Scan for the cell matching the given text and deliver its (X, Y) coordinate at center. 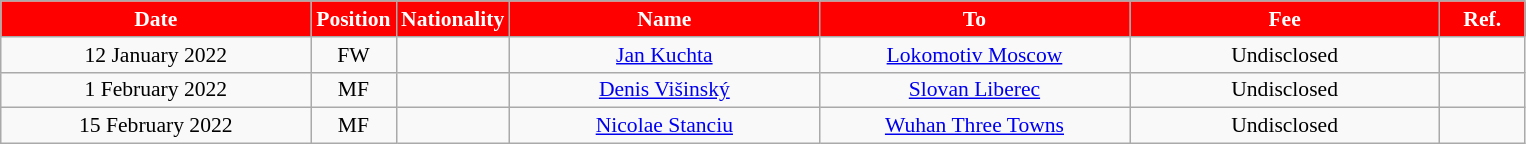
Nationality (452, 19)
Date (156, 19)
Ref. (1482, 19)
Jan Kuchta (664, 55)
1 February 2022 (156, 90)
Wuhan Three Towns (974, 126)
FW (354, 55)
15 February 2022 (156, 126)
Fee (1285, 19)
Denis Višinský (664, 90)
Nicolae Stanciu (664, 126)
To (974, 19)
Name (664, 19)
Slovan Liberec (974, 90)
12 January 2022 (156, 55)
Position (354, 19)
Lokomotiv Moscow (974, 55)
